Return the [x, y] coordinate for the center point of the cell that contains the specified text.  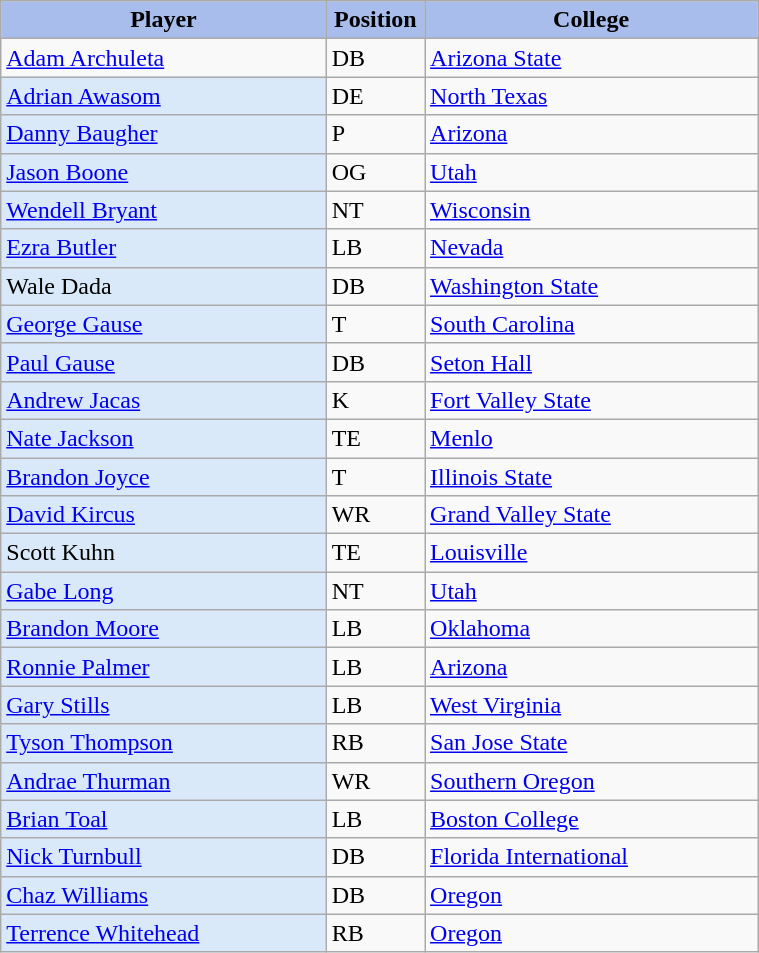
Brandon Moore [164, 629]
P [375, 134]
Andrae Thurman [164, 781]
Louisville [592, 553]
Danny Baugher [164, 134]
San Jose State [592, 743]
Brian Toal [164, 819]
Nevada [592, 248]
Florida International [592, 857]
Paul Gause [164, 362]
Fort Valley State [592, 400]
Tyson Thompson [164, 743]
Gary Stills [164, 705]
Boston College [592, 819]
Illinois State [592, 477]
Player [164, 20]
South Carolina [592, 324]
West Virginia [592, 705]
DE [375, 96]
Wale Dada [164, 286]
K [375, 400]
Seton Hall [592, 362]
Washington State [592, 286]
Adam Archuleta [164, 58]
Position [375, 20]
David Kircus [164, 515]
Wisconsin [592, 210]
OG [375, 172]
College [592, 20]
Southern Oregon [592, 781]
Ezra Butler [164, 248]
Jason Boone [164, 172]
Adrian Awasom [164, 96]
Menlo [592, 438]
Gabe Long [164, 591]
Nick Turnbull [164, 857]
Grand Valley State [592, 515]
George Gause [164, 324]
Nate Jackson [164, 438]
Scott Kuhn [164, 553]
Chaz Williams [164, 895]
Brandon Joyce [164, 477]
Terrence Whitehead [164, 933]
Ronnie Palmer [164, 667]
Andrew Jacas [164, 400]
Arizona State [592, 58]
Wendell Bryant [164, 210]
Oklahoma [592, 629]
North Texas [592, 96]
